Return [X, Y] of the center of cell containing provided text 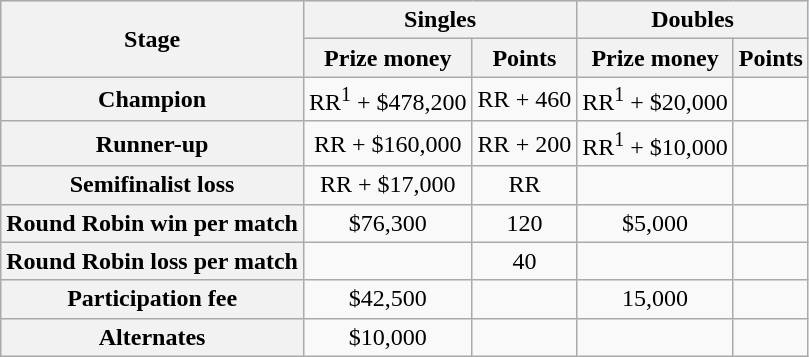
RR + 460 [524, 100]
Stage [152, 39]
$76,300 [388, 223]
Champion [152, 100]
RR + $160,000 [388, 144]
RR + 200 [524, 144]
RR1 + $20,000 [656, 100]
Runner-up [152, 144]
Round Robin loss per match [152, 261]
RR [524, 185]
Singles [440, 20]
120 [524, 223]
RR1 + $10,000 [656, 144]
$5,000 [656, 223]
Doubles [693, 20]
$42,500 [388, 299]
Round Robin win per match [152, 223]
40 [524, 261]
15,000 [656, 299]
Alternates [152, 337]
RR1 + $478,200 [388, 100]
$10,000 [388, 337]
Participation fee [152, 299]
RR + $17,000 [388, 185]
Semifinalist loss [152, 185]
